Identify which cell holds the provided text, then report its (X, Y) central coordinate. 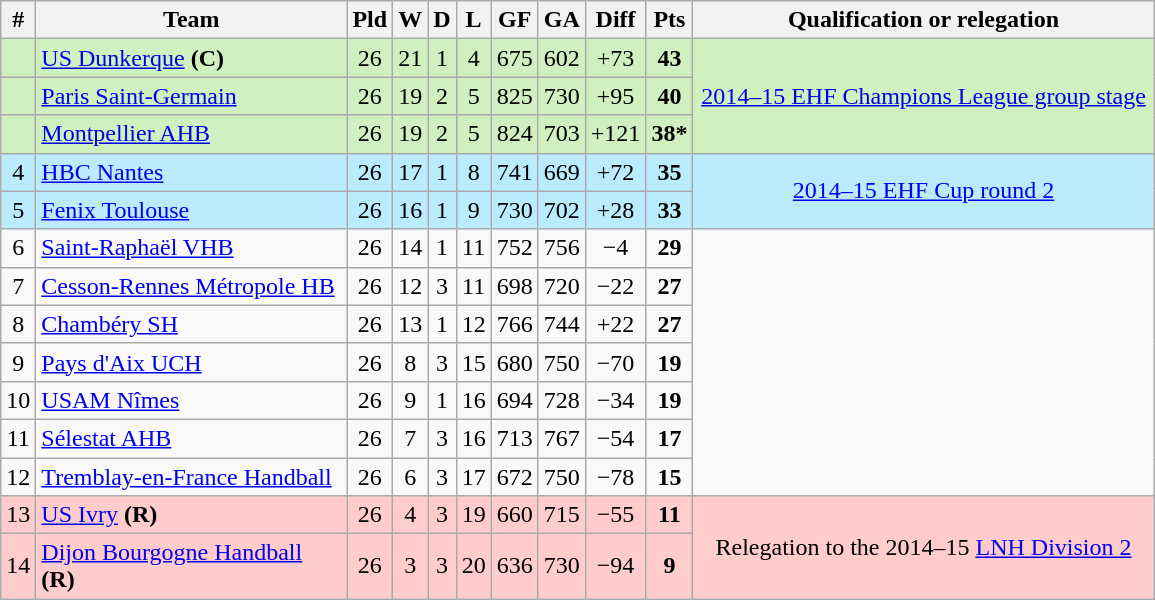
636 (514, 566)
Relegation to the 2014–15 LNH Division 2 (924, 548)
741 (514, 172)
−94 (616, 566)
728 (562, 400)
Sélestat AHB (192, 438)
Pld (370, 20)
669 (562, 172)
703 (562, 134)
35 (670, 172)
Tremblay-en-France Handball (192, 477)
US Ivry (R) (192, 515)
−70 (616, 362)
−22 (616, 286)
29 (670, 248)
Saint-Raphaël VHB (192, 248)
−34 (616, 400)
D (442, 20)
Pays d'Aix UCH (192, 362)
825 (514, 96)
10 (18, 400)
767 (562, 438)
+72 (616, 172)
Dijon Bourgogne Handball (R) (192, 566)
715 (562, 515)
Diff (616, 20)
Cesson-Rennes Métropole HB (192, 286)
+28 (616, 210)
660 (514, 515)
Pts (670, 20)
L (474, 20)
675 (514, 58)
824 (514, 134)
2014–15 EHF Champions League group stage (924, 96)
756 (562, 248)
Paris Saint-Germain (192, 96)
USAM Nîmes (192, 400)
US Dunkerque (C) (192, 58)
40 (670, 96)
−54 (616, 438)
Team (192, 20)
# (18, 20)
−78 (616, 477)
W (410, 20)
Chambéry SH (192, 324)
GA (562, 20)
20 (474, 566)
766 (514, 324)
−4 (616, 248)
720 (562, 286)
702 (562, 210)
33 (670, 210)
HBC Nantes (192, 172)
Montpellier AHB (192, 134)
+95 (616, 96)
+73 (616, 58)
680 (514, 362)
713 (514, 438)
694 (514, 400)
43 (670, 58)
Qualification or relegation (924, 20)
38* (670, 134)
698 (514, 286)
602 (562, 58)
752 (514, 248)
+22 (616, 324)
−55 (616, 515)
21 (410, 58)
744 (562, 324)
2014–15 EHF Cup round 2 (924, 191)
+121 (616, 134)
672 (514, 477)
GF (514, 20)
Fenix Toulouse (192, 210)
